Locate the cell with the specified text and output its [X, Y] center coordinate. 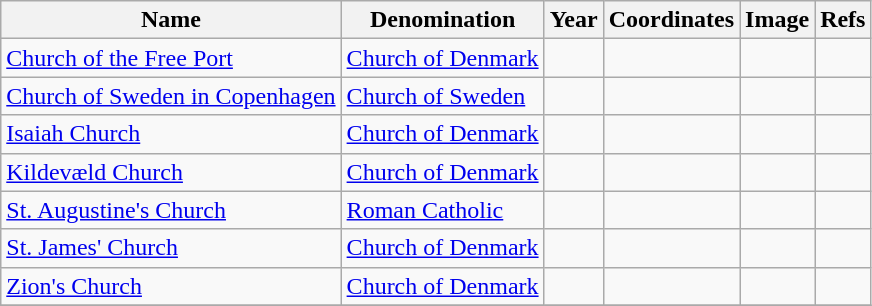
Church of the Free Port [171, 58]
Year [574, 20]
Church of Sweden in Copenhagen [171, 96]
Isaiah Church [171, 134]
Coordinates [671, 20]
St. Augustine's Church [171, 210]
St. James' Church [171, 248]
Refs [843, 20]
Denomination [442, 20]
Kildevæld Church [171, 172]
Zion's Church [171, 286]
Image [778, 20]
Name [171, 20]
Roman Catholic [442, 210]
Church of Sweden [442, 96]
